Pinpoint the cell where the given text exists, returning its (X, Y) midpoint coordinate. 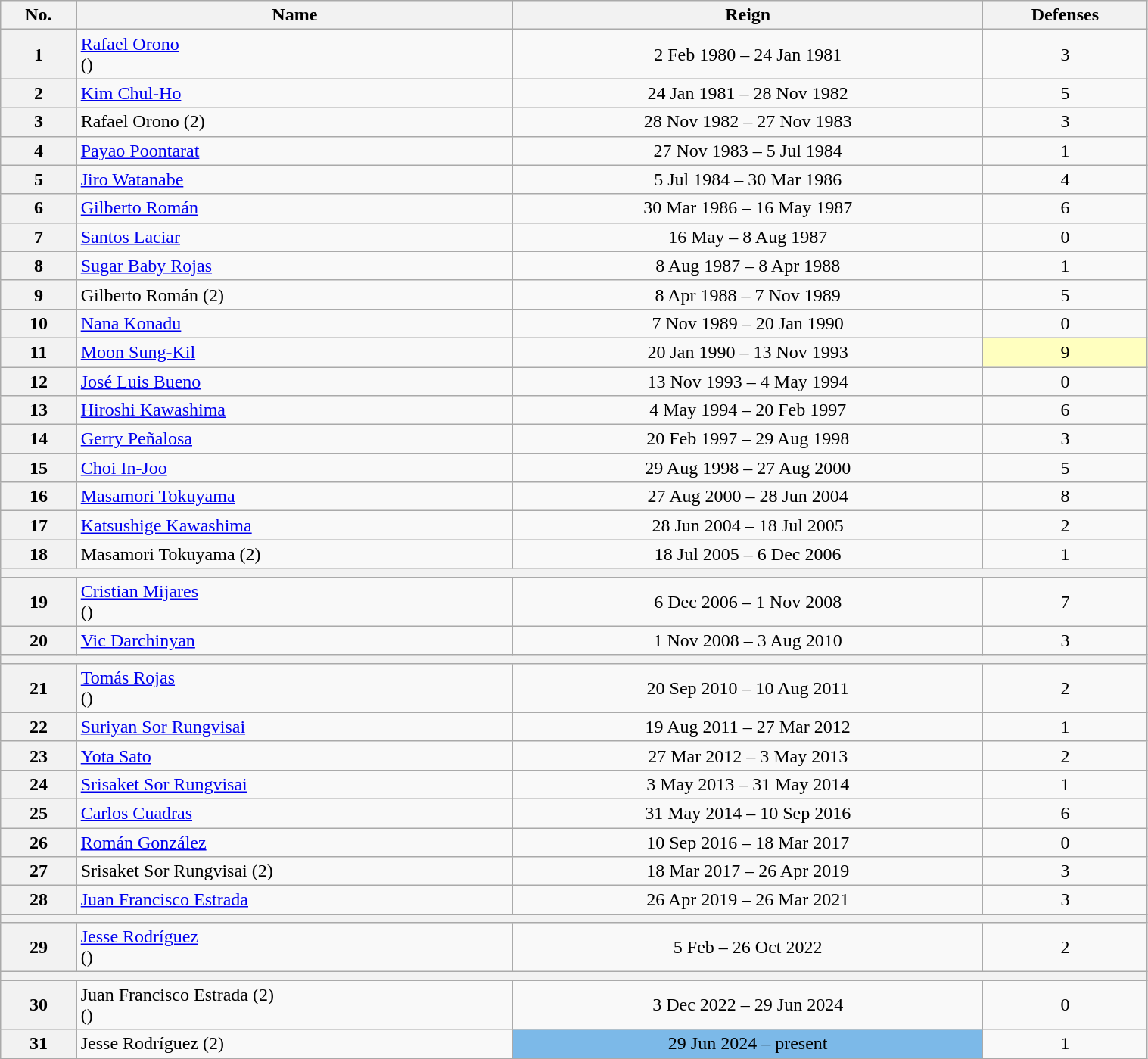
Nana Konadu (294, 323)
5 Jul 1984 – 30 Mar 1986 (748, 179)
Moon Sung-Kil (294, 352)
10 Sep 2016 – 18 Mar 2017 (748, 843)
Masamori Tokuyama (2) (294, 554)
25 (39, 813)
27 Mar 2012 – 3 May 2013 (748, 755)
Rafael Orono() (294, 55)
Juan Francisco Estrada (2)() (294, 1005)
Juan Francisco Estrada (294, 900)
3 May 2013 – 31 May 2014 (748, 784)
José Luis Bueno (294, 381)
Rafael Orono (2) (294, 122)
15 (39, 468)
7 Nov 1989 – 20 Jan 1990 (748, 323)
28 Nov 1982 – 27 Nov 1983 (748, 122)
Gilberto Román (294, 208)
31 (39, 1044)
Choi In-Joo (294, 468)
12 (39, 381)
Román González (294, 843)
22 (39, 727)
17 (39, 525)
Carlos Cuadras (294, 813)
10 (39, 323)
26 (39, 843)
19 (39, 601)
Reign (748, 15)
29 Jun 2024 – present (748, 1044)
Srisaket Sor Rungvisai (294, 784)
Defenses (1066, 15)
8 Aug 1987 – 8 Apr 1988 (748, 266)
1 Nov 2008 – 3 Aug 2010 (748, 640)
20 Feb 1997 – 29 Aug 1998 (748, 439)
Gerry Peñalosa (294, 439)
18 (39, 554)
2 Feb 1980 – 24 Jan 1981 (748, 55)
29 (39, 948)
Jesse Rodríguez (2) (294, 1044)
Gilberto Román (2) (294, 294)
26 Apr 2019 – 26 Mar 2021 (748, 900)
Jiro Watanabe (294, 179)
Katsushige Kawashima (294, 525)
20 Sep 2010 – 10 Aug 2011 (748, 687)
Cristian Mijares() (294, 601)
Payao Poontarat (294, 151)
16 May – 8 Aug 1987 (748, 237)
30 (39, 1005)
Santos Laciar (294, 237)
23 (39, 755)
16 (39, 497)
28 Jun 2004 – 18 Jul 2005 (748, 525)
Tomás Rojas() (294, 687)
18 Jul 2005 – 6 Dec 2006 (748, 554)
13 Nov 1993 – 4 May 1994 (748, 381)
20 Jan 1990 – 13 Nov 1993 (748, 352)
Jesse Rodríguez() (294, 948)
27 (39, 871)
27 Nov 1983 – 5 Jul 1984 (748, 151)
Hiroshi Kawashima (294, 410)
14 (39, 439)
27 Aug 2000 – 28 Jun 2004 (748, 497)
24 (39, 784)
19 Aug 2011 – 27 Mar 2012 (748, 727)
6 Dec 2006 – 1 Nov 2008 (748, 601)
Kim Chul-Ho (294, 93)
No. (39, 15)
11 (39, 352)
3 Dec 2022 – 29 Jun 2024 (748, 1005)
13 (39, 410)
29 Aug 1998 – 27 Aug 2000 (748, 468)
5 Feb – 26 Oct 2022 (748, 948)
21 (39, 687)
18 Mar 2017 – 26 Apr 2019 (748, 871)
4 May 1994 – 20 Feb 1997 (748, 410)
24 Jan 1981 – 28 Nov 1982 (748, 93)
Masamori Tokuyama (294, 497)
Name (294, 15)
Srisaket Sor Rungvisai (2) (294, 871)
30 Mar 1986 – 16 May 1987 (748, 208)
8 Apr 1988 – 7 Nov 1989 (748, 294)
Sugar Baby Rojas (294, 266)
Suriyan Sor Rungvisai (294, 727)
28 (39, 900)
Yota Sato (294, 755)
31 May 2014 – 10 Sep 2016 (748, 813)
Vic Darchinyan (294, 640)
20 (39, 640)
